From the cell containing the given text, extract its center point as (x, y) coordinate. 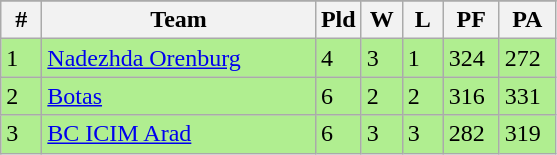
4 (338, 58)
319 (527, 134)
Botas (179, 96)
BC ICIM Arad (179, 134)
331 (527, 96)
272 (527, 58)
PF (471, 20)
282 (471, 134)
Team (179, 20)
# (22, 20)
Nadezhda Orenburg (179, 58)
316 (471, 96)
324 (471, 58)
Pld (338, 20)
L (422, 20)
PA (527, 20)
W (382, 20)
